Extract the (x, y) coordinate from the center of the cell holding the provided text.  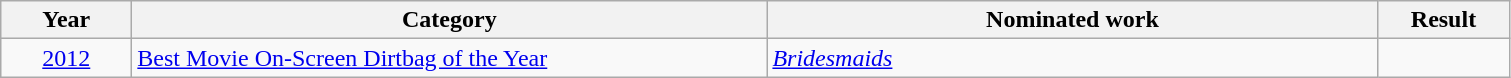
Year (66, 20)
Bridesmaids (1072, 58)
Result (1444, 20)
2012 (66, 58)
Best Movie On-Screen Dirtbag of the Year (450, 58)
Category (450, 20)
Nominated work (1072, 20)
